Capture the cell that displays the provided text and extract its [x, y] central coordinate. 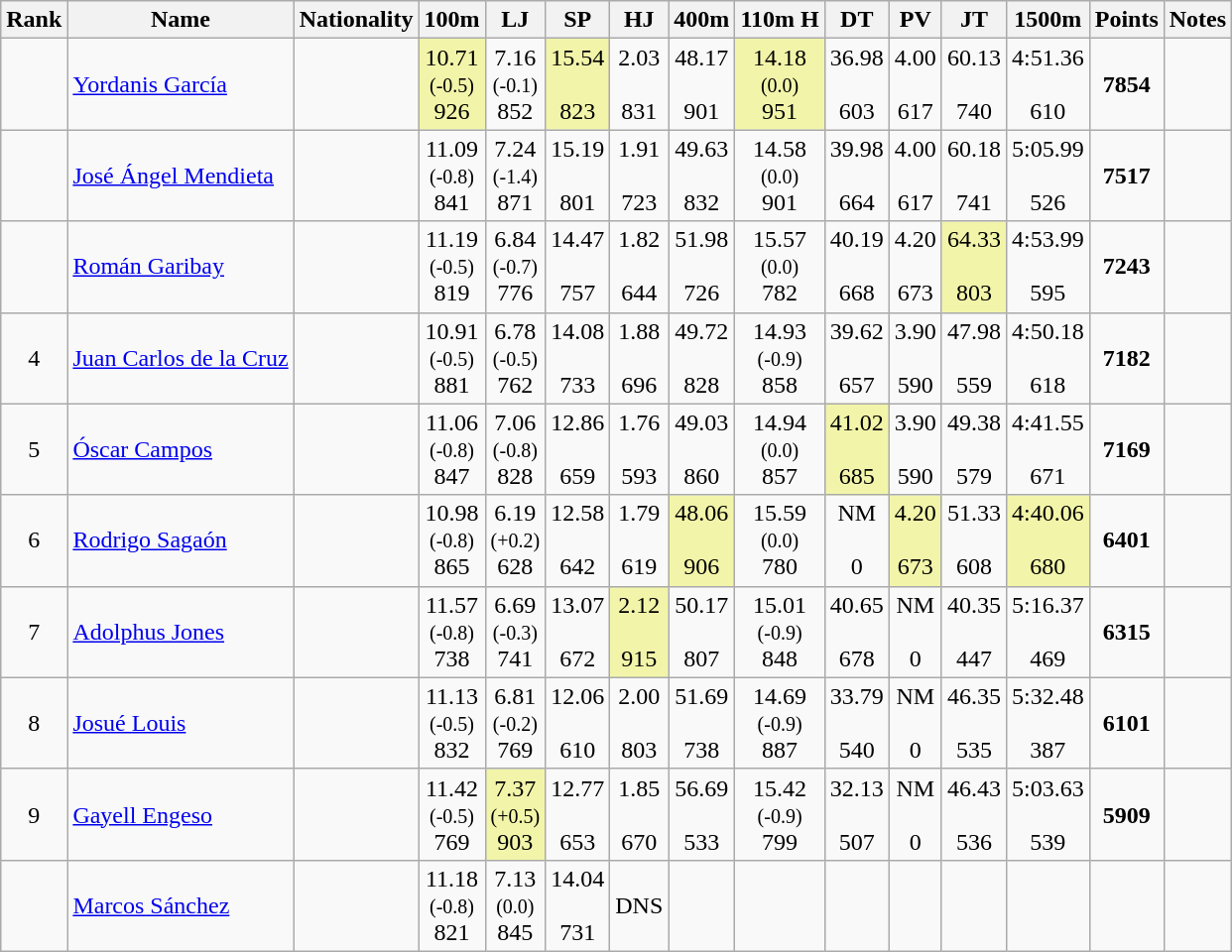
Óscar Campos [181, 449]
40.35447 [974, 632]
15.01(-0.9)848 [780, 632]
49.38579 [974, 449]
7.37(+0.5)903 [516, 814]
4 [34, 358]
12.77653 [577, 814]
49.63832 [702, 176]
15.19801 [577, 176]
Points [1127, 20]
SP [577, 20]
1.76593 [639, 449]
1500m [1047, 20]
12.06610 [577, 723]
Román Garibay [181, 267]
4:40.06680 [1047, 540]
JT [974, 20]
56.69533 [702, 814]
Nationality [356, 20]
39.98664 [857, 176]
Juan Carlos de la Cruz [181, 358]
39.62657 [857, 358]
5909 [1127, 814]
10.98(-0.8)865 [452, 540]
4:50.18618 [1047, 358]
6401 [1127, 540]
11.13(-0.5)832 [452, 723]
José Ángel Mendieta [181, 176]
12.86659 [577, 449]
14.47757 [577, 267]
2.12915 [639, 632]
60.13740 [974, 84]
51.69738 [702, 723]
14.58(0.0)901 [780, 176]
11.42(-0.5)769 [452, 814]
64.33803 [974, 267]
47.98559 [974, 358]
11.18(-0.8)821 [452, 905]
15.42(-0.9)799 [780, 814]
4:41.55671 [1047, 449]
6.81(-0.2)769 [516, 723]
4:53.99595 [1047, 267]
11.09(-0.8)841 [452, 176]
5:32.48387 [1047, 723]
7854 [1127, 84]
41.02685 [857, 449]
8 [34, 723]
46.35535 [974, 723]
50.17807 [702, 632]
15.57(0.0)782 [780, 267]
1.91723 [639, 176]
6.69(-0.3)741 [516, 632]
48.06906 [702, 540]
15.59(0.0)780 [780, 540]
7517 [1127, 176]
60.18741 [974, 176]
1.85670 [639, 814]
LJ [516, 20]
7.16(-0.1)852 [516, 84]
Rodrigo Sagaón [181, 540]
Marcos Sánchez [181, 905]
12.58642 [577, 540]
6.84(-0.7)776 [516, 267]
9 [34, 814]
7182 [1127, 358]
6101 [1127, 723]
6315 [1127, 632]
7 [34, 632]
Notes [1197, 20]
DT [857, 20]
6.19(+0.2)628 [516, 540]
1.88696 [639, 358]
HJ [639, 20]
1.82644 [639, 267]
14.94(0.0)857 [780, 449]
36.98603 [857, 84]
49.72828 [702, 358]
6.78(-0.5)762 [516, 358]
33.79540 [857, 723]
51.98726 [702, 267]
14.08733 [577, 358]
1.79619 [639, 540]
Gayell Engeso [181, 814]
Josué Louis [181, 723]
DNS [639, 905]
Yordanis García [181, 84]
7.24(-1.4)871 [516, 176]
13.07672 [577, 632]
100m [452, 20]
48.17901 [702, 84]
10.91(-0.5)881 [452, 358]
5:16.37469 [1047, 632]
11.57(-0.8)738 [452, 632]
110m H [780, 20]
7.06(-0.8)828 [516, 449]
40.65678 [857, 632]
5:03.63539 [1047, 814]
14.93(-0.9)858 [780, 358]
11.19(-0.5)819 [452, 267]
Rank [34, 20]
7169 [1127, 449]
6 [34, 540]
10.71(-0.5)926 [452, 84]
40.19668 [857, 267]
11.06(-0.8)847 [452, 449]
51.33608 [974, 540]
14.18(0.0)951 [780, 84]
5:05.99526 [1047, 176]
15.54823 [577, 84]
400m [702, 20]
32.13507 [857, 814]
PV [915, 20]
14.04731 [577, 905]
49.03860 [702, 449]
7.13(0.0)845 [516, 905]
2.00803 [639, 723]
5 [34, 449]
2.03831 [639, 84]
Name [181, 20]
4:51.36610 [1047, 84]
14.69(-0.9)887 [780, 723]
7243 [1127, 267]
Adolphus Jones [181, 632]
46.43536 [974, 814]
